For the text-containing cell, return its midpoint in (x, y) coordinate format. 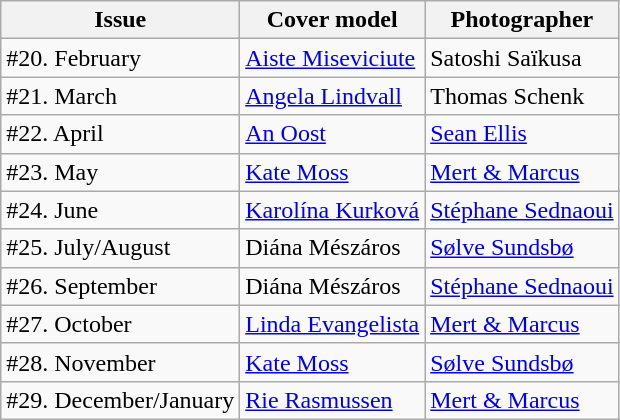
Linda Evangelista (332, 324)
#25. July/August (120, 248)
Thomas Schenk (522, 96)
#28. November (120, 362)
Cover model (332, 20)
Angela Lindvall (332, 96)
#27. October (120, 324)
#26. September (120, 286)
Issue (120, 20)
Aiste Miseviciute (332, 58)
Rie Rasmussen (332, 400)
#24. June (120, 210)
#22. April (120, 134)
#20. February (120, 58)
#23. May (120, 172)
Satoshi Saïkusa (522, 58)
Karolína Kurková (332, 210)
An Oost (332, 134)
#21. March (120, 96)
Sean Ellis (522, 134)
#29. December/January (120, 400)
Photographer (522, 20)
